Extract the (X, Y) coordinate from the center of the cell holding the provided text.  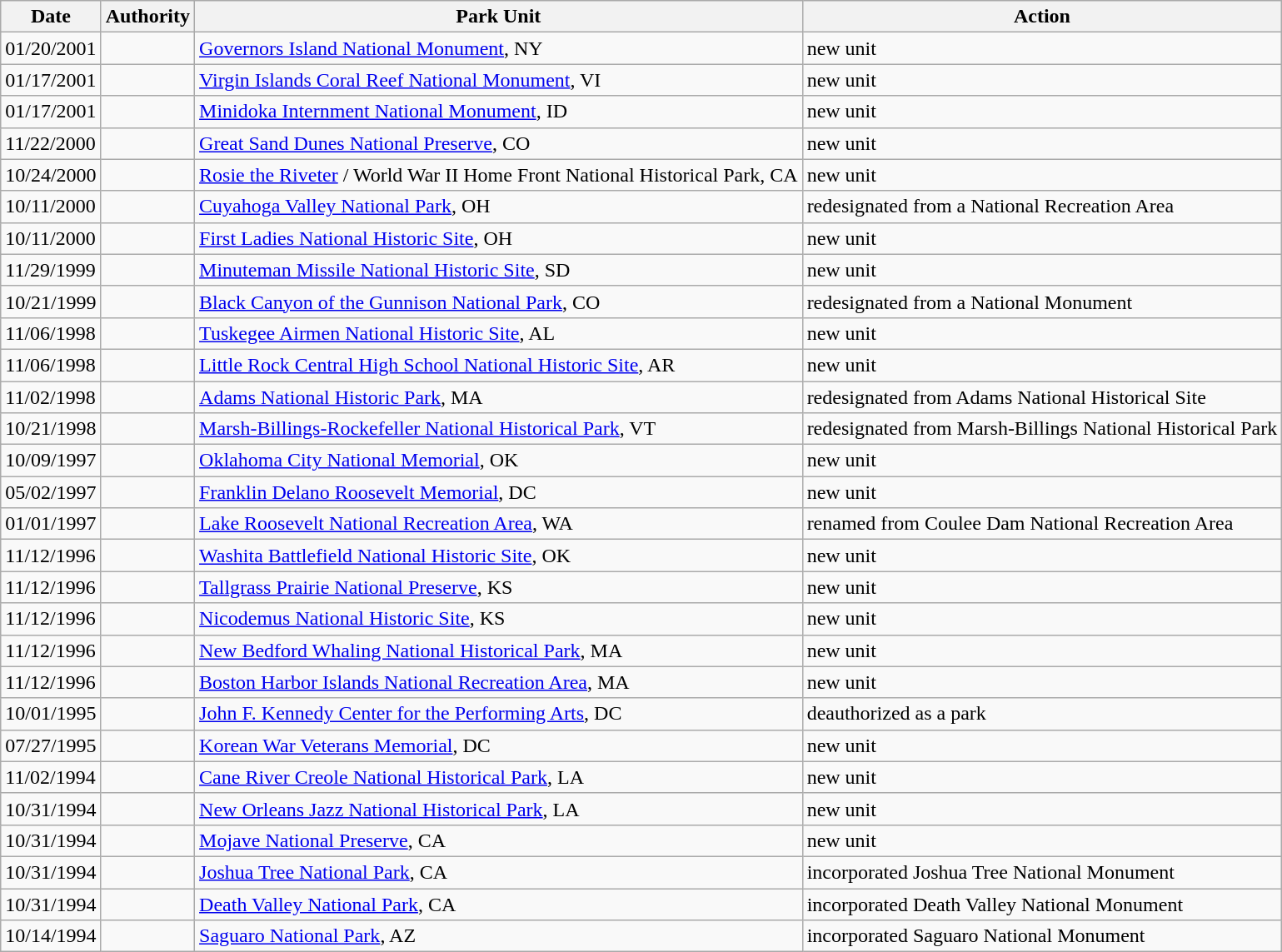
Cane River Creole National Historical Park, LA (499, 777)
10/14/1994 (51, 936)
Franklin Delano Roosevelt Memorial, DC (499, 492)
10/21/1999 (51, 302)
Little Rock Central High School National Historic Site, AR (499, 365)
01/01/1997 (51, 524)
10/01/1995 (51, 714)
11/02/1994 (51, 777)
10/09/1997 (51, 461)
Boston Harbor Islands National Recreation Area, MA (499, 682)
Rosie the Riveter / World War II Home Front National Historical Park, CA (499, 175)
11/29/1999 (51, 270)
11/02/1998 (51, 397)
Oklahoma City National Memorial, OK (499, 461)
Lake Roosevelt National Recreation Area, WA (499, 524)
redesignated from Adams National Historical Site (1042, 397)
Date (51, 17)
First Ladies National Historic Site, OH (499, 238)
Tuskegee Airmen National Historic Site, AL (499, 333)
John F. Kennedy Center for the Performing Arts, DC (499, 714)
Cuyahoga Valley National Park, OH (499, 207)
Mojave National Preserve, CA (499, 840)
10/21/1998 (51, 429)
01/20/2001 (51, 48)
Joshua Tree National Park, CA (499, 872)
Minidoka Internment National Monument, ID (499, 112)
New Bedford Whaling National Historical Park, MA (499, 650)
incorporated Joshua Tree National Monument (1042, 872)
07/27/1995 (51, 745)
Adams National Historic Park, MA (499, 397)
Marsh-Billings-Rockefeller National Historical Park, VT (499, 429)
Governors Island National Monument, NY (499, 48)
Authority (147, 17)
Saguaro National Park, AZ (499, 936)
Tallgrass Prairie National Preserve, KS (499, 587)
11/22/2000 (51, 143)
incorporated Saguaro National Monument (1042, 936)
incorporated Death Valley National Monument (1042, 904)
10/24/2000 (51, 175)
Great Sand Dunes National Preserve, CO (499, 143)
deauthorized as a park (1042, 714)
Action (1042, 17)
Nicodemus National Historic Site, KS (499, 619)
Korean War Veterans Memorial, DC (499, 745)
Black Canyon of the Gunnison National Park, CO (499, 302)
05/02/1997 (51, 492)
renamed from Coulee Dam National Recreation Area (1042, 524)
Virgin Islands Coral Reef National Monument, VI (499, 80)
Washita Battlefield National Historic Site, OK (499, 556)
redesignated from a National Monument (1042, 302)
redesignated from Marsh-Billings National Historical Park (1042, 429)
New Orleans Jazz National Historical Park, LA (499, 809)
Park Unit (499, 17)
redesignated from a National Recreation Area (1042, 207)
Death Valley National Park, CA (499, 904)
Minuteman Missile National Historic Site, SD (499, 270)
